Find where the given text appears and provide that cell's center as [x, y] coordinate. 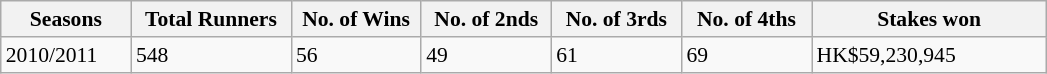
HK$59,230,945 [930, 55]
49 [486, 55]
548 [211, 55]
2010/2011 [66, 55]
56 [356, 55]
Total Runners [211, 19]
Seasons [66, 19]
69 [746, 55]
No. of Wins [356, 19]
61 [616, 55]
Stakes won [930, 19]
No. of 4ths [746, 19]
No. of 2nds [486, 19]
No. of 3rds [616, 19]
